Provide the [x, y] coordinate of the cell's center where the given text is located.  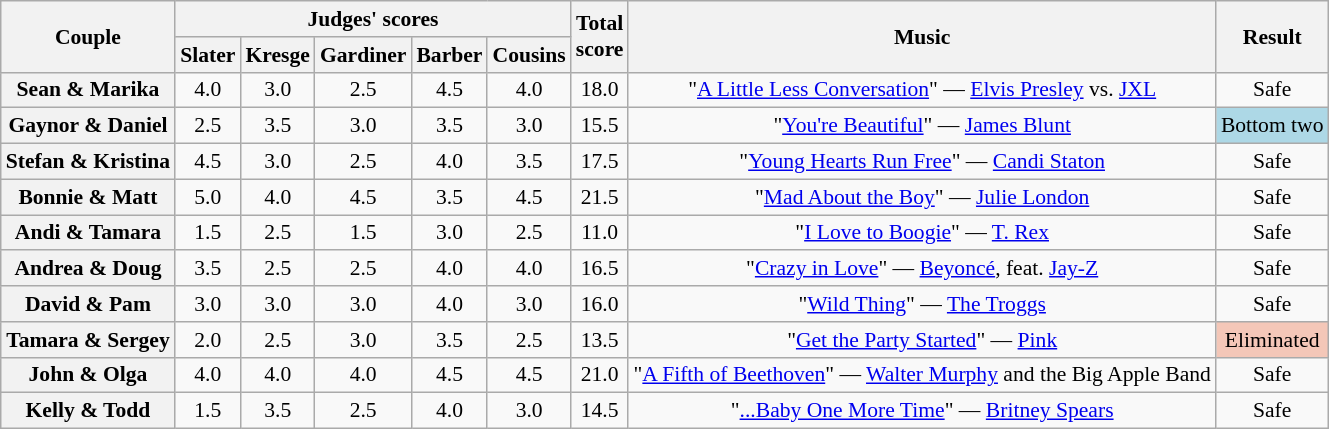
16.5 [600, 269]
16.0 [600, 304]
"I Love to Boogie" — T. Rex [922, 233]
2.0 [208, 340]
David & Pam [88, 304]
"Crazy in Love" — Beyoncé, feat. Jay-Z [922, 269]
21.0 [600, 375]
5.0 [208, 197]
15.5 [600, 126]
"...Baby One More Time" — Britney Spears [922, 411]
"Wild Thing" — The Troggs [922, 304]
Kelly & Todd [88, 411]
Totalscore [600, 36]
21.5 [600, 197]
Bonnie & Matt [88, 197]
Andi & Tamara [88, 233]
Kresge [277, 55]
"Young Hearts Run Free" — Candi Staton [922, 162]
Tamara & Sergey [88, 340]
13.5 [600, 340]
14.5 [600, 411]
"Get the Party Started" — Pink [922, 340]
Gaynor & Daniel [88, 126]
Result [1272, 36]
Andrea & Doug [88, 269]
Couple [88, 36]
Slater [208, 55]
"You're Beautiful" — James Blunt [922, 126]
John & Olga [88, 375]
Judges' scores [373, 19]
"A Little Less Conversation" — Elvis Presley vs. JXL [922, 90]
Sean & Marika [88, 90]
17.5 [600, 162]
Stefan & Kristina [88, 162]
Bottom two [1272, 126]
"Mad About the Boy" — Julie London [922, 197]
Music [922, 36]
Cousins [528, 55]
Gardiner [363, 55]
Eliminated [1272, 340]
18.0 [600, 90]
Barber [449, 55]
11.0 [600, 233]
"A Fifth of Beethoven" — Walter Murphy and the Big Apple Band [922, 375]
